Return the [x, y] coordinate for the center point of the cell that contains the specified text.  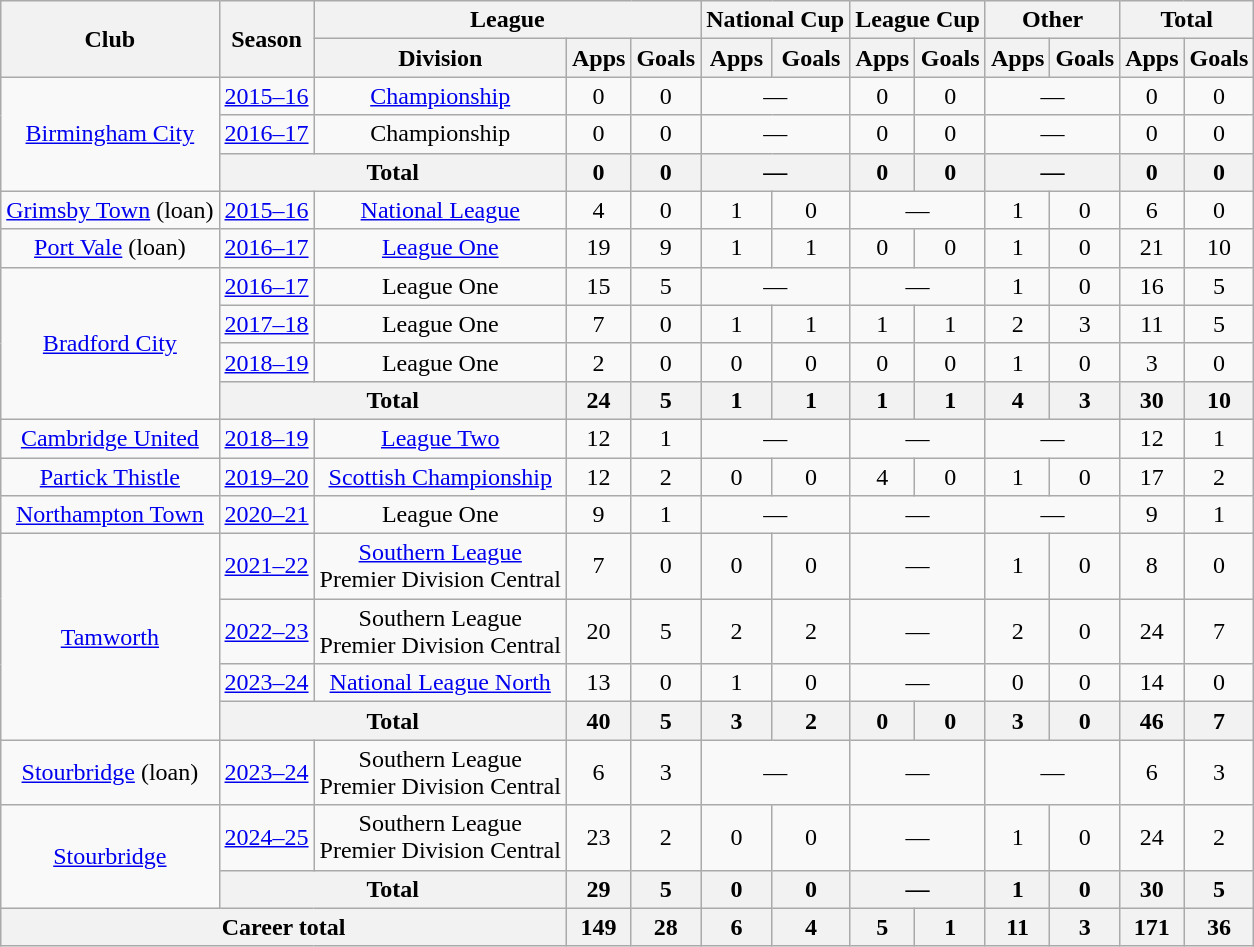
2020–21 [266, 515]
Partick Thistle [110, 477]
Scottish Championship [440, 477]
15 [598, 286]
Season [266, 39]
149 [598, 927]
Tamworth [110, 637]
13 [598, 683]
Stourbridge (loan) [110, 772]
2017–18 [266, 324]
46 [1152, 721]
171 [1152, 927]
Bradford City [110, 343]
23 [598, 838]
Port Vale (loan) [110, 248]
Other [1052, 20]
League Two [440, 438]
League [508, 20]
Division [440, 58]
Birmingham City [110, 134]
Career total [284, 927]
8 [1152, 566]
16 [1152, 286]
Cambridge United [110, 438]
28 [666, 927]
National Cup [776, 20]
14 [1152, 683]
National League North [440, 683]
Stourbridge [110, 856]
17 [1152, 477]
Club [110, 39]
21 [1152, 248]
29 [598, 889]
2019–20 [266, 477]
40 [598, 721]
National League [440, 210]
2024–25 [266, 838]
Northampton Town [110, 515]
2021–22 [266, 566]
36 [1219, 927]
19 [598, 248]
20 [598, 632]
2022–23 [266, 632]
Grimsby Town (loan) [110, 210]
League Cup [918, 20]
